For the text-containing cell, return its midpoint in [x, y] coordinate format. 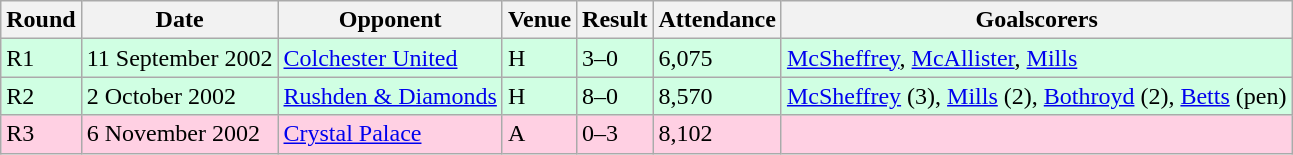
0–3 [615, 134]
Rushden & Diamonds [390, 96]
2 October 2002 [180, 96]
Colchester United [390, 58]
6 November 2002 [180, 134]
R2 [41, 96]
Date [180, 20]
Venue [539, 20]
Goalscorers [1036, 20]
R3 [41, 134]
Round [41, 20]
3–0 [615, 58]
Result [615, 20]
Attendance [717, 20]
8,102 [717, 134]
McSheffrey, McAllister, Mills [1036, 58]
11 September 2002 [180, 58]
6,075 [717, 58]
Opponent [390, 20]
A [539, 134]
R1 [41, 58]
8,570 [717, 96]
McSheffrey (3), Mills (2), Bothroyd (2), Betts (pen) [1036, 96]
Crystal Palace [390, 134]
8–0 [615, 96]
